Scan for the cell matching the given text and deliver its [X, Y] coordinate at center. 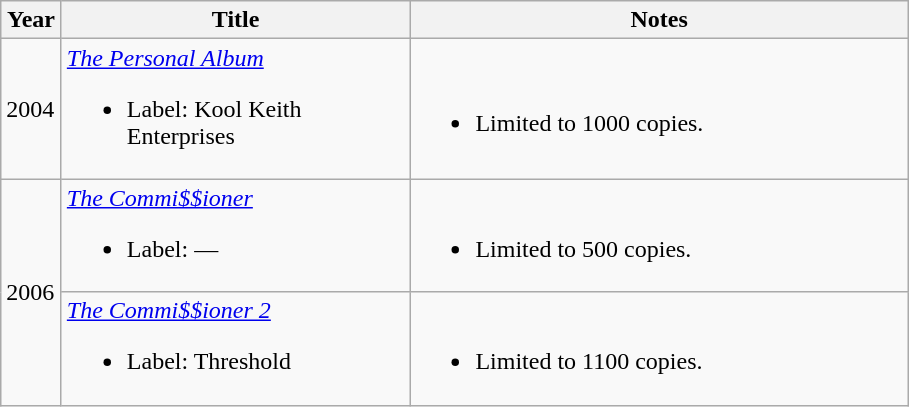
Limited to 1100 copies. [660, 348]
Year [32, 20]
The Commi$$ioner 2Label: Threshold [236, 348]
2006 [32, 292]
Title [236, 20]
Notes [660, 20]
2004 [32, 109]
The Personal AlbumLabel: Kool Keith Enterprises [236, 109]
Limited to 1000 copies. [660, 109]
Limited to 500 copies. [660, 236]
The Commi$$ionerLabel: — [236, 236]
